Find where the given text appears and provide that cell's center as (X, Y) coordinate. 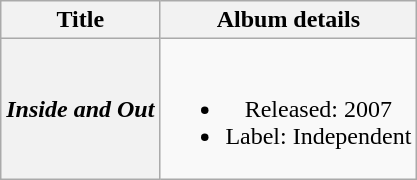
Album details (288, 20)
Released: 2007Label: Independent (288, 109)
Inside and Out (80, 109)
Title (80, 20)
